Locate the cell with the specified text and output its [x, y] center coordinate. 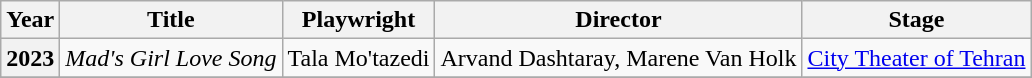
Tala Mo'tazedi [358, 58]
Year [30, 20]
Stage [916, 20]
2023 [30, 58]
Playwright [358, 20]
Director [618, 20]
City Theater of Tehran [916, 58]
Arvand Dashtaray, Marene Van Holk [618, 58]
Title [171, 20]
Mad's Girl Love Song [171, 58]
